Search for the cell housing the specified text and yield its (x, y) center coordinate. 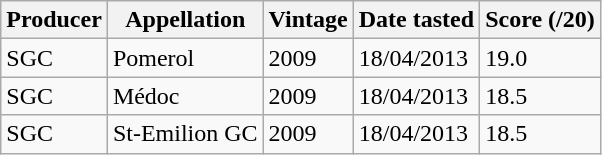
Score (/20) (540, 20)
Date tasted (416, 20)
19.0 (540, 58)
Pomerol (185, 58)
Vintage (308, 20)
Appellation (185, 20)
Producer (54, 20)
St-Emilion GC (185, 134)
Médoc (185, 96)
